Find where the given text appears and provide that cell's center as [X, Y] coordinate. 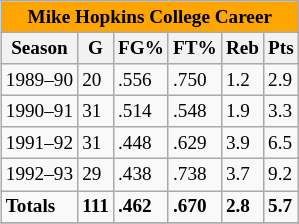
3.3 [282, 112]
Season [39, 48]
1992–93 [39, 175]
.738 [194, 175]
3.9 [242, 143]
1990–91 [39, 112]
.670 [194, 207]
Mike Hopkins College Career [150, 17]
1989–90 [39, 80]
.438 [140, 175]
.629 [194, 143]
FG% [140, 48]
Reb [242, 48]
111 [96, 207]
Totals [39, 207]
G [96, 48]
.556 [140, 80]
FT% [194, 48]
1991–92 [39, 143]
.750 [194, 80]
1.9 [242, 112]
.514 [140, 112]
1.2 [242, 80]
29 [96, 175]
2.8 [242, 207]
9.2 [282, 175]
.448 [140, 143]
.462 [140, 207]
5.7 [282, 207]
3.7 [242, 175]
Pts [282, 48]
2.9 [282, 80]
20 [96, 80]
6.5 [282, 143]
.548 [194, 112]
